Detect which cell encompasses the target text, then output its (x, y) center coordinate. 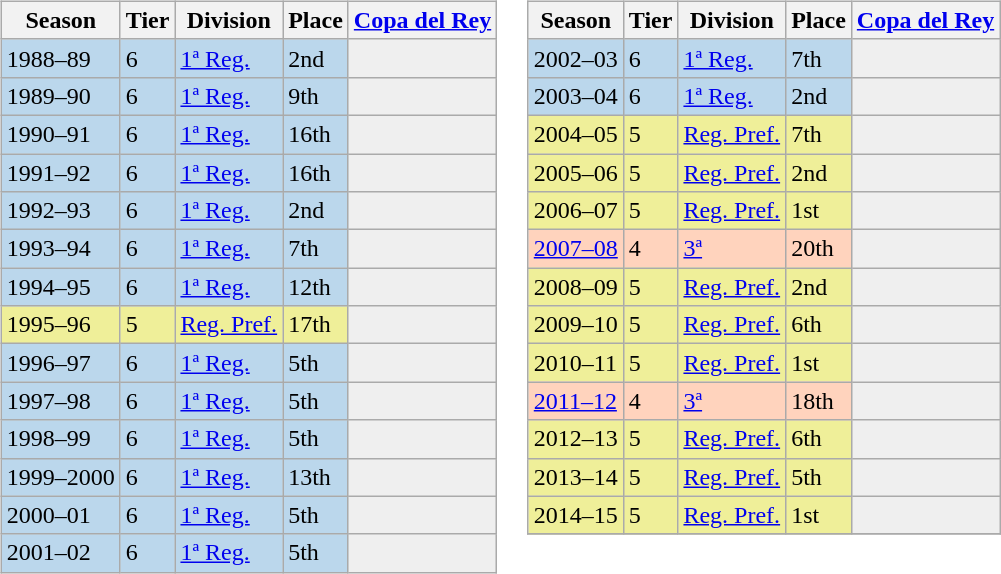
2008–09 (576, 287)
2004–05 (576, 134)
2000–01 (60, 515)
13th (316, 477)
1997–98 (60, 401)
1996–97 (60, 363)
2011–12 (576, 401)
2002–03 (576, 58)
1991–92 (60, 173)
12th (316, 287)
18th (819, 401)
2009–10 (576, 325)
1995–96 (60, 325)
2006–07 (576, 211)
1988–89 (60, 58)
2010–11 (576, 363)
2003–04 (576, 96)
1990–91 (60, 134)
2012–13 (576, 439)
1994–95 (60, 287)
20th (819, 249)
2014–15 (576, 515)
9th (316, 96)
1999–2000 (60, 477)
1992–93 (60, 211)
2007–08 (576, 249)
17th (316, 325)
2013–14 (576, 477)
2005–06 (576, 173)
1993–94 (60, 249)
1989–90 (60, 96)
1998–99 (60, 439)
2001–02 (60, 553)
